Capture the cell that displays the provided text and extract its (X, Y) central coordinate. 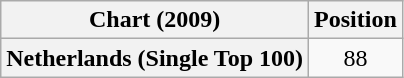
88 (356, 58)
Position (356, 20)
Netherlands (Single Top 100) (155, 58)
Chart (2009) (155, 20)
